Pinpoint the cell where the given text exists, returning its (X, Y) midpoint coordinate. 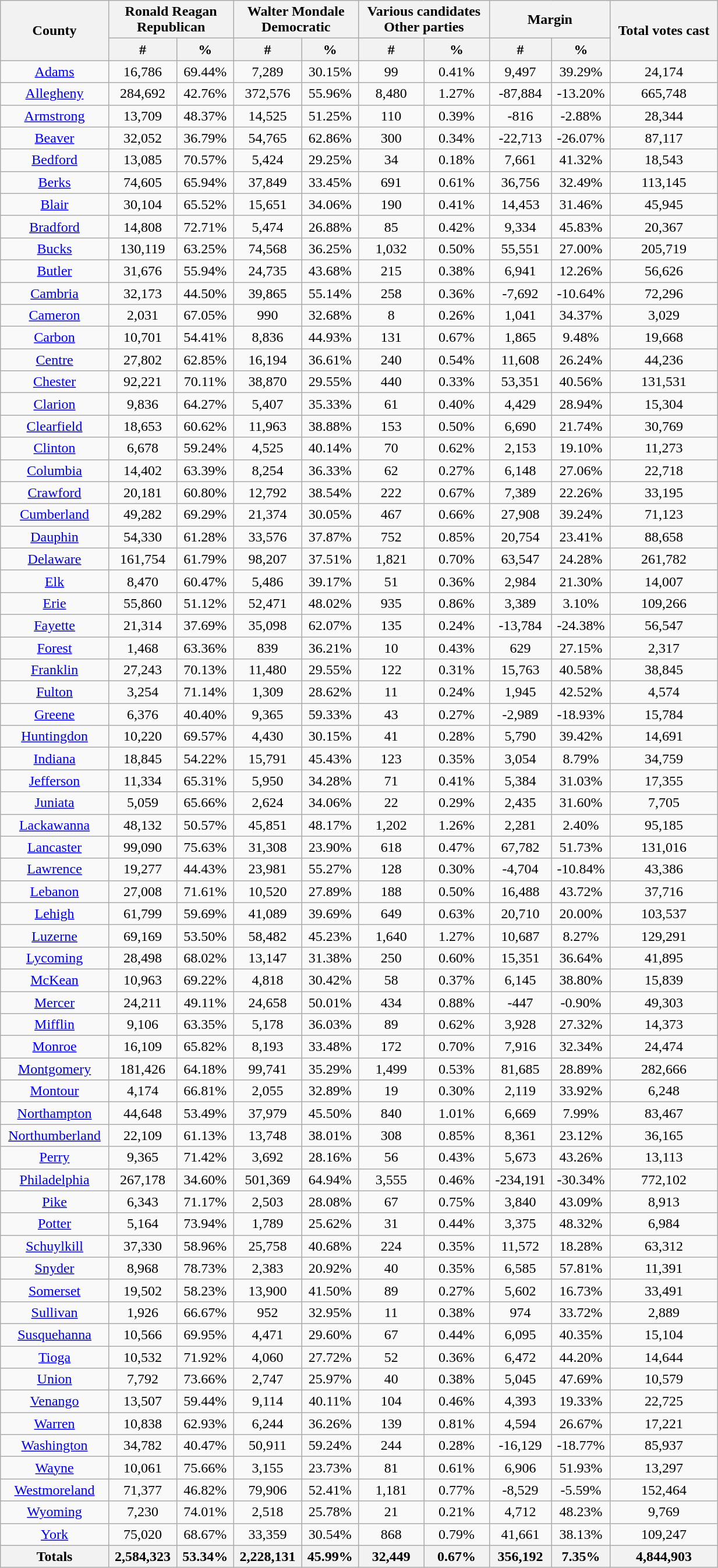
39.42% (581, 737)
-30.34% (581, 1180)
23.41% (581, 537)
Schuylkill (55, 1246)
12,792 (268, 493)
4,594 (520, 1424)
55,551 (520, 249)
49.11% (205, 1002)
28.89% (581, 1069)
2,119 (520, 1091)
6,145 (520, 980)
85,937 (664, 1446)
0.33% (457, 382)
22 (391, 803)
44.43% (205, 869)
1,926 (142, 1312)
4,471 (268, 1335)
5,474 (268, 226)
28.62% (330, 692)
52,471 (268, 603)
34.60% (205, 1180)
5,407 (268, 404)
74,568 (268, 249)
1,181 (391, 1490)
71.42% (205, 1158)
4,430 (268, 737)
11,391 (664, 1268)
23.12% (581, 1135)
40.35% (581, 1335)
31.60% (581, 803)
30.42% (330, 980)
65.66% (205, 803)
39.24% (581, 515)
78.73% (205, 1268)
16,194 (268, 360)
1,821 (391, 559)
990 (268, 316)
87,117 (664, 138)
38.54% (330, 493)
36.79% (205, 138)
190 (391, 204)
56,626 (664, 271)
41.32% (581, 160)
31.46% (581, 204)
131 (391, 338)
15,304 (664, 404)
27.89% (330, 891)
34.37% (581, 316)
15,763 (520, 670)
39.29% (581, 72)
16.73% (581, 1290)
6,585 (520, 1268)
59.33% (330, 714)
26.67% (581, 1424)
42.76% (205, 94)
128 (391, 869)
Beaver (55, 138)
6,248 (664, 1091)
6,984 (664, 1224)
Ronald ReaganRepublican (171, 20)
43,386 (664, 869)
44,648 (142, 1113)
224 (391, 1246)
40.11% (330, 1401)
11,334 (142, 781)
27,243 (142, 670)
308 (391, 1135)
Delaware (55, 559)
19,277 (142, 869)
3,692 (268, 1158)
244 (391, 1446)
50.01% (330, 1002)
Sullivan (55, 1312)
37,330 (142, 1246)
-16,129 (520, 1446)
74,605 (142, 182)
39.17% (330, 581)
31.03% (581, 781)
51.93% (581, 1468)
37.69% (205, 625)
41,089 (268, 914)
7,389 (520, 493)
15,784 (664, 714)
258 (391, 293)
-0.90% (581, 1002)
40.58% (581, 670)
18.28% (581, 1246)
22,109 (142, 1135)
95,185 (664, 825)
21 (391, 1512)
2,624 (268, 803)
Various candidatesOther parties (424, 20)
4,060 (268, 1357)
54.41% (205, 338)
81,685 (520, 1069)
74.01% (205, 1512)
9,334 (520, 226)
48.02% (330, 603)
0.77% (457, 1490)
Potter (55, 1224)
33.48% (330, 1047)
22.26% (581, 493)
3,254 (142, 692)
300 (391, 138)
99,090 (142, 847)
8 (391, 316)
21.30% (581, 581)
Fayette (55, 625)
71.17% (205, 1202)
44.20% (581, 1357)
5,424 (268, 160)
3,155 (268, 1468)
14,453 (520, 204)
27.72% (330, 1357)
-5.59% (581, 1490)
0.47% (457, 847)
32,052 (142, 138)
4,818 (268, 980)
41.50% (330, 1290)
McKean (55, 980)
99,741 (268, 1069)
53.49% (205, 1113)
Total votes cast (664, 30)
10,520 (268, 891)
2.40% (581, 825)
104 (391, 1401)
65.82% (205, 1047)
43.09% (581, 1202)
Snyder (55, 1268)
1,640 (391, 936)
62 (391, 470)
66.67% (205, 1312)
935 (391, 603)
6,941 (520, 271)
123 (391, 759)
Lehigh (55, 914)
Cameron (55, 316)
Clearfield (55, 426)
69,169 (142, 936)
2,153 (520, 448)
7,289 (268, 72)
139 (391, 1424)
1,945 (520, 692)
35,098 (268, 625)
1,032 (391, 249)
5,178 (268, 1025)
8,836 (268, 338)
5,602 (520, 1290)
649 (391, 914)
6,244 (268, 1424)
54,765 (268, 138)
Perry (55, 1158)
72.71% (205, 226)
0.34% (457, 138)
129,291 (664, 936)
-18.77% (581, 1446)
54.22% (205, 759)
5,059 (142, 803)
63.39% (205, 470)
57.81% (581, 1268)
153 (391, 426)
Wyoming (55, 1512)
-18.93% (581, 714)
Montgomery (55, 1069)
30,769 (664, 426)
21.74% (581, 426)
58.96% (205, 1246)
0.53% (457, 1069)
3,928 (520, 1025)
-22,713 (520, 138)
222 (391, 493)
36.64% (581, 958)
62.93% (205, 1424)
6,906 (520, 1468)
356,192 (520, 1556)
434 (391, 1002)
10,566 (142, 1335)
63.25% (205, 249)
24,658 (268, 1002)
2,503 (268, 1202)
33.45% (330, 182)
Armstrong (55, 116)
55,860 (142, 603)
5,384 (520, 781)
25.97% (330, 1379)
6,376 (142, 714)
Erie (55, 603)
-4,704 (520, 869)
11,572 (520, 1246)
0.86% (457, 603)
8,480 (391, 94)
4,844,903 (664, 1556)
24.28% (581, 559)
-2,989 (520, 714)
-7,692 (520, 293)
11,963 (268, 426)
Crawford (55, 493)
1,789 (268, 1224)
181,426 (142, 1069)
70.11% (205, 382)
10,687 (520, 936)
15,791 (268, 759)
59.69% (205, 914)
37,979 (268, 1113)
38,870 (268, 382)
11,608 (520, 360)
36.61% (330, 360)
60.80% (205, 493)
48,132 (142, 825)
9,769 (664, 1512)
2,747 (268, 1379)
36.03% (330, 1025)
35.33% (330, 404)
32,173 (142, 293)
8,968 (142, 1268)
Susquehanna (55, 1335)
43.26% (581, 1158)
11,273 (664, 448)
6,095 (520, 1335)
7,916 (520, 1047)
109,247 (664, 1534)
2,055 (268, 1091)
44.93% (330, 338)
75.63% (205, 847)
53.34% (205, 1556)
Somerset (55, 1290)
13,709 (142, 116)
15,651 (268, 204)
70.57% (205, 160)
46.82% (205, 1490)
36.21% (330, 648)
16,786 (142, 72)
60.62% (205, 426)
54,330 (142, 537)
27.32% (581, 1025)
24,735 (268, 271)
20,710 (520, 914)
62.86% (330, 138)
Lackawanna (55, 825)
53,351 (520, 382)
25,758 (268, 1246)
3,555 (391, 1180)
65.52% (205, 204)
83,467 (664, 1113)
17,221 (664, 1424)
14,402 (142, 470)
113,145 (664, 182)
3,375 (520, 1224)
10,579 (664, 1379)
44.50% (205, 293)
13,900 (268, 1290)
23.90% (330, 847)
0.60% (457, 958)
29.25% (330, 160)
135 (391, 625)
45.50% (330, 1113)
71.92% (205, 1357)
27.00% (581, 249)
839 (268, 648)
Northumberland (55, 1135)
50,911 (268, 1446)
39.69% (330, 914)
952 (268, 1312)
261,782 (664, 559)
2,228,131 (268, 1556)
0.75% (457, 1202)
34 (391, 160)
3,389 (520, 603)
501,369 (268, 1180)
19.10% (581, 448)
10,220 (142, 737)
81 (391, 1468)
0.88% (457, 1002)
868 (391, 1534)
2,317 (664, 648)
18,543 (664, 160)
-447 (520, 1002)
24,174 (664, 72)
49,282 (142, 515)
665,748 (664, 94)
9,114 (268, 1401)
13,748 (268, 1135)
45.83% (581, 226)
52.41% (330, 1490)
32.89% (330, 1091)
3,029 (664, 316)
-8,529 (520, 1490)
618 (391, 847)
Wayne (55, 1468)
36.25% (330, 249)
8,193 (268, 1047)
40.47% (205, 1446)
67.05% (205, 316)
27,802 (142, 360)
32.49% (581, 182)
64.27% (205, 404)
6,148 (520, 470)
45.23% (330, 936)
250 (391, 958)
161,754 (142, 559)
1,499 (391, 1069)
51.12% (205, 603)
70.13% (205, 670)
5,950 (268, 781)
72,296 (664, 293)
2,984 (520, 581)
152,464 (664, 1490)
Walter MondaleDemocratic (296, 20)
27.15% (581, 648)
13,507 (142, 1401)
5,673 (520, 1158)
772,102 (664, 1180)
53.50% (205, 936)
26.88% (330, 226)
Elk (55, 581)
47.69% (581, 1379)
22,725 (664, 1401)
36,756 (520, 182)
7,230 (142, 1512)
5,045 (520, 1379)
18,653 (142, 426)
33,195 (664, 493)
21,314 (142, 625)
99 (391, 72)
20.92% (330, 1268)
Clinton (55, 448)
51.73% (581, 847)
43 (391, 714)
County (55, 30)
1,041 (520, 316)
Dauphin (55, 537)
110 (391, 116)
0.79% (457, 1534)
130,119 (142, 249)
7.99% (581, 1113)
691 (391, 182)
Bucks (55, 249)
1,202 (391, 825)
43.68% (330, 271)
Chester (55, 382)
58,482 (268, 936)
6,669 (520, 1113)
10,701 (142, 338)
17,355 (664, 781)
21,374 (268, 515)
69.95% (205, 1335)
56 (391, 1158)
65.94% (205, 182)
28.16% (330, 1158)
0.21% (457, 1512)
30.05% (330, 515)
62.07% (330, 625)
0.39% (457, 116)
Adams (55, 72)
14,007 (664, 581)
0.37% (457, 980)
Greene (55, 714)
52 (391, 1357)
240 (391, 360)
0.18% (457, 160)
Washington (55, 1446)
Mifflin (55, 1025)
215 (391, 271)
24,211 (142, 1002)
1,865 (520, 338)
122 (391, 670)
840 (391, 1113)
28,344 (664, 116)
9,497 (520, 72)
19.33% (581, 1401)
1.01% (457, 1113)
59.44% (205, 1401)
30.54% (330, 1534)
28,498 (142, 958)
2,435 (520, 803)
23,981 (268, 869)
23.73% (330, 1468)
33,359 (268, 1534)
45,851 (268, 825)
55.14% (330, 293)
8,361 (520, 1135)
0.81% (457, 1424)
11,480 (268, 670)
Jefferson (55, 781)
Philadelphia (55, 1180)
61 (391, 404)
-816 (520, 116)
71.61% (205, 891)
Lycoming (55, 958)
40.40% (205, 714)
5,486 (268, 581)
Tioga (55, 1357)
19,668 (664, 338)
38,845 (664, 670)
Westmoreland (55, 1490)
69.22% (205, 980)
8,470 (142, 581)
Bradford (55, 226)
75.66% (205, 1468)
69.57% (205, 737)
Union (55, 1379)
6,343 (142, 1202)
267,178 (142, 1180)
58 (391, 980)
34,759 (664, 759)
Cumberland (55, 515)
64.18% (205, 1069)
14,644 (664, 1357)
14,691 (664, 737)
24,474 (664, 1047)
Juniata (55, 803)
45.99% (330, 1556)
36.26% (330, 1424)
13,147 (268, 958)
34,782 (142, 1446)
7,705 (664, 803)
66.81% (205, 1091)
8,913 (664, 1202)
Lawrence (55, 869)
92,221 (142, 382)
Huntingdon (55, 737)
48.37% (205, 116)
Lancaster (55, 847)
-13.20% (581, 94)
10 (391, 648)
31,676 (142, 271)
2,281 (520, 825)
51.25% (330, 116)
Blair (55, 204)
43.72% (581, 891)
Carbon (55, 338)
Fulton (55, 692)
-10.84% (581, 869)
14,525 (268, 116)
31,308 (268, 847)
2,031 (142, 316)
10,061 (142, 1468)
51 (391, 581)
32.34% (581, 1047)
Cambria (55, 293)
55.94% (205, 271)
33.72% (581, 1312)
Forest (55, 648)
79,906 (268, 1490)
48.32% (581, 1224)
Mercer (55, 1002)
0.54% (457, 360)
98,207 (268, 559)
26.24% (581, 360)
64.94% (330, 1180)
4,525 (268, 448)
109,266 (664, 603)
61.79% (205, 559)
15,839 (664, 980)
2,584,323 (142, 1556)
38.01% (330, 1135)
49,303 (664, 1002)
18,845 (142, 759)
37.87% (330, 537)
467 (391, 515)
103,537 (664, 914)
10,532 (142, 1357)
4,393 (520, 1401)
0.40% (457, 404)
33.92% (581, 1091)
63,547 (520, 559)
20,367 (664, 226)
2,383 (268, 1268)
61.28% (205, 537)
32,449 (391, 1556)
69.44% (205, 72)
0.66% (457, 515)
12.26% (581, 271)
38.88% (330, 426)
131,016 (664, 847)
37,716 (664, 891)
85 (391, 226)
16,488 (520, 891)
61,799 (142, 914)
Berks (55, 182)
15,104 (664, 1335)
-87,884 (520, 94)
31.38% (330, 958)
7,661 (520, 160)
37.51% (330, 559)
14,808 (142, 226)
Montour (55, 1091)
6,472 (520, 1357)
Bedford (55, 160)
752 (391, 537)
36,165 (664, 1135)
York (55, 1534)
56,547 (664, 625)
372,576 (268, 94)
205,719 (664, 249)
60.47% (205, 581)
7.35% (581, 1556)
2,889 (664, 1312)
44,236 (664, 360)
34.28% (330, 781)
63,312 (664, 1246)
45,945 (664, 204)
-234,191 (520, 1180)
29.60% (330, 1335)
68.67% (205, 1534)
9.48% (581, 338)
35.29% (330, 1069)
20,181 (142, 493)
Venango (55, 1401)
41 (391, 737)
65.31% (205, 781)
16,109 (142, 1047)
-10.64% (581, 293)
88,658 (664, 537)
Totals (55, 1556)
Allegheny (55, 94)
3,054 (520, 759)
48.17% (330, 825)
68.02% (205, 958)
36.33% (330, 470)
20.00% (581, 914)
40.14% (330, 448)
27.06% (581, 470)
14,373 (664, 1025)
40.56% (581, 382)
0.63% (457, 914)
0.29% (457, 803)
4,429 (520, 404)
42.52% (581, 692)
629 (520, 648)
131,531 (664, 382)
63.36% (205, 648)
282,666 (664, 1069)
32.95% (330, 1312)
27,908 (520, 515)
40.68% (330, 1246)
8.27% (581, 936)
-2.88% (581, 116)
-13,784 (520, 625)
7,792 (142, 1379)
55.27% (330, 869)
75,020 (142, 1534)
28.08% (330, 1202)
20,754 (520, 537)
2,518 (268, 1512)
25.78% (330, 1512)
Pike (55, 1202)
33,491 (664, 1290)
28.94% (581, 404)
1,309 (268, 692)
33,576 (268, 537)
Indiana (55, 759)
41,895 (664, 958)
1,468 (142, 648)
5,790 (520, 737)
6,690 (520, 426)
-24.38% (581, 625)
22,718 (664, 470)
73.94% (205, 1224)
3,840 (520, 1202)
0.31% (457, 670)
9,106 (142, 1025)
13,085 (142, 160)
58.23% (205, 1290)
3.10% (581, 603)
41,661 (520, 1534)
69.29% (205, 515)
10,838 (142, 1424)
38.80% (581, 980)
440 (391, 382)
15,351 (520, 958)
0.26% (457, 316)
13,113 (664, 1158)
32.68% (330, 316)
10,963 (142, 980)
6,678 (142, 448)
284,692 (142, 94)
63.35% (205, 1025)
4,574 (664, 692)
Margin (550, 20)
Centre (55, 360)
172 (391, 1047)
45.43% (330, 759)
8.79% (581, 759)
5,164 (142, 1224)
Northampton (55, 1113)
71 (391, 781)
71,377 (142, 1490)
Columbia (55, 470)
61.13% (205, 1135)
4,712 (520, 1512)
71.14% (205, 692)
71,123 (664, 515)
8,254 (268, 470)
55.96% (330, 94)
39,865 (268, 293)
73.66% (205, 1379)
50.57% (205, 825)
62.85% (205, 360)
Franklin (55, 670)
19,502 (142, 1290)
Monroe (55, 1047)
38.13% (581, 1534)
0.42% (457, 226)
70 (391, 448)
188 (391, 891)
27,008 (142, 891)
30,104 (142, 204)
Clarion (55, 404)
974 (520, 1312)
1.26% (457, 825)
-26.07% (581, 138)
Luzerne (55, 936)
13,297 (664, 1468)
25.62% (330, 1224)
31 (391, 1224)
Warren (55, 1424)
37,849 (268, 182)
Lebanon (55, 891)
Butler (55, 271)
67,782 (520, 847)
4,174 (142, 1091)
19 (391, 1091)
48.23% (581, 1512)
9,836 (142, 404)
